Identify which cell holds the provided text, then report its (X, Y) central coordinate. 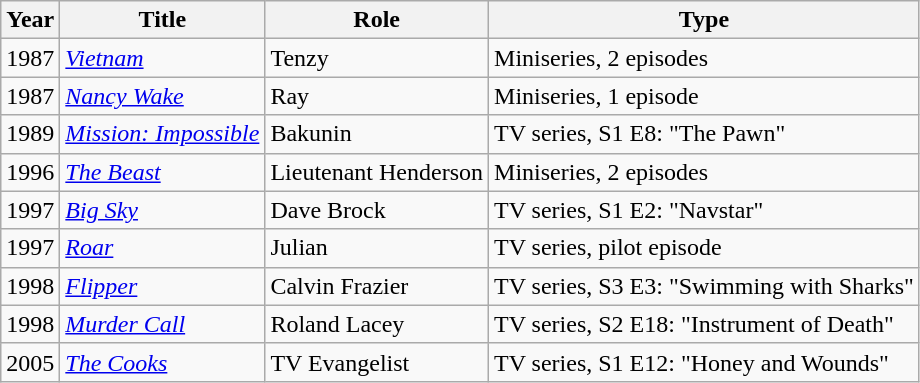
Julian (377, 248)
Nancy Wake (162, 96)
The Beast (162, 172)
TV series, S1 E2: "Navstar" (704, 210)
Dave Brock (377, 210)
Flipper (162, 286)
Murder Call (162, 324)
TV series, S1 E8: "The Pawn" (704, 134)
Year (30, 20)
TV series, S2 E18: "Instrument of Death" (704, 324)
Big Sky (162, 210)
Title (162, 20)
Bakunin (377, 134)
1989 (30, 134)
Calvin Frazier (377, 286)
The Cooks (162, 362)
Role (377, 20)
Lieutenant Henderson (377, 172)
Roar (162, 248)
Type (704, 20)
2005 (30, 362)
Tenzy (377, 58)
Mission: Impossible (162, 134)
Roland Lacey (377, 324)
Miniseries, 1 episode (704, 96)
TV series, S1 E12: "Honey and Wounds" (704, 362)
Vietnam (162, 58)
1996 (30, 172)
TV Evangelist (377, 362)
TV series, pilot episode (704, 248)
TV series, S3 E3: "Swimming with Sharks" (704, 286)
Ray (377, 96)
